Return the (X, Y) coordinate for the center point of the cell that contains the specified text.  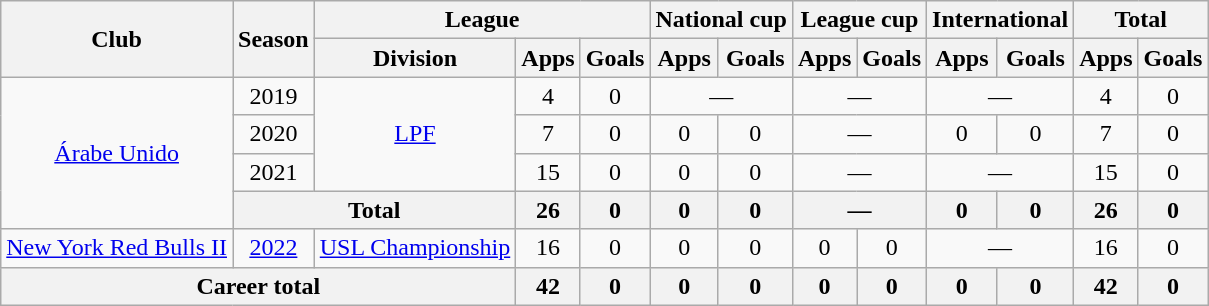
2022 (273, 248)
Árabe Unido (117, 153)
2019 (273, 96)
2021 (273, 172)
2020 (273, 134)
Division (415, 58)
Club (117, 39)
New York Red Bulls II (117, 248)
National cup (721, 20)
International (1000, 20)
Season (273, 39)
Career total (258, 286)
League (482, 20)
USL Championship (415, 248)
League cup (859, 20)
LPF (415, 134)
